Find where the given text appears and provide that cell's center as (X, Y) coordinate. 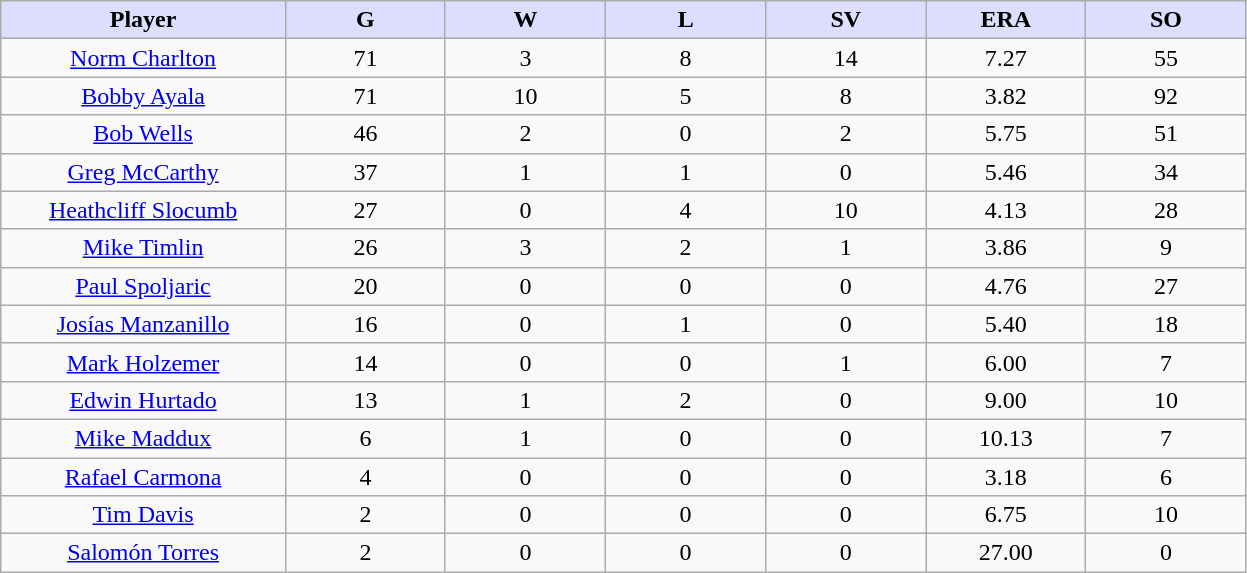
Salomón Torres (144, 553)
9.00 (1006, 400)
5.46 (1006, 172)
27.00 (1006, 553)
Edwin Hurtado (144, 400)
Josías Manzanillo (144, 324)
3.86 (1006, 248)
26 (365, 248)
6.75 (1006, 515)
Mark Holzemer (144, 362)
3.18 (1006, 477)
W (525, 20)
L (686, 20)
Rafael Carmona (144, 477)
6.00 (1006, 362)
Bob Wells (144, 134)
13 (365, 400)
Tim Davis (144, 515)
4.76 (1006, 286)
37 (365, 172)
4.13 (1006, 210)
7.27 (1006, 58)
5 (686, 96)
Player (144, 20)
28 (1166, 210)
92 (1166, 96)
SO (1166, 20)
ERA (1006, 20)
Norm Charlton (144, 58)
46 (365, 134)
G (365, 20)
5.40 (1006, 324)
18 (1166, 324)
10.13 (1006, 438)
16 (365, 324)
Heathcliff Slocumb (144, 210)
Mike Timlin (144, 248)
51 (1166, 134)
Paul Spoljaric (144, 286)
20 (365, 286)
3.82 (1006, 96)
55 (1166, 58)
Greg McCarthy (144, 172)
9 (1166, 248)
5.75 (1006, 134)
Mike Maddux (144, 438)
34 (1166, 172)
Bobby Ayala (144, 96)
SV (846, 20)
